From the cell containing the given text, extract its center point as [X, Y] coordinate. 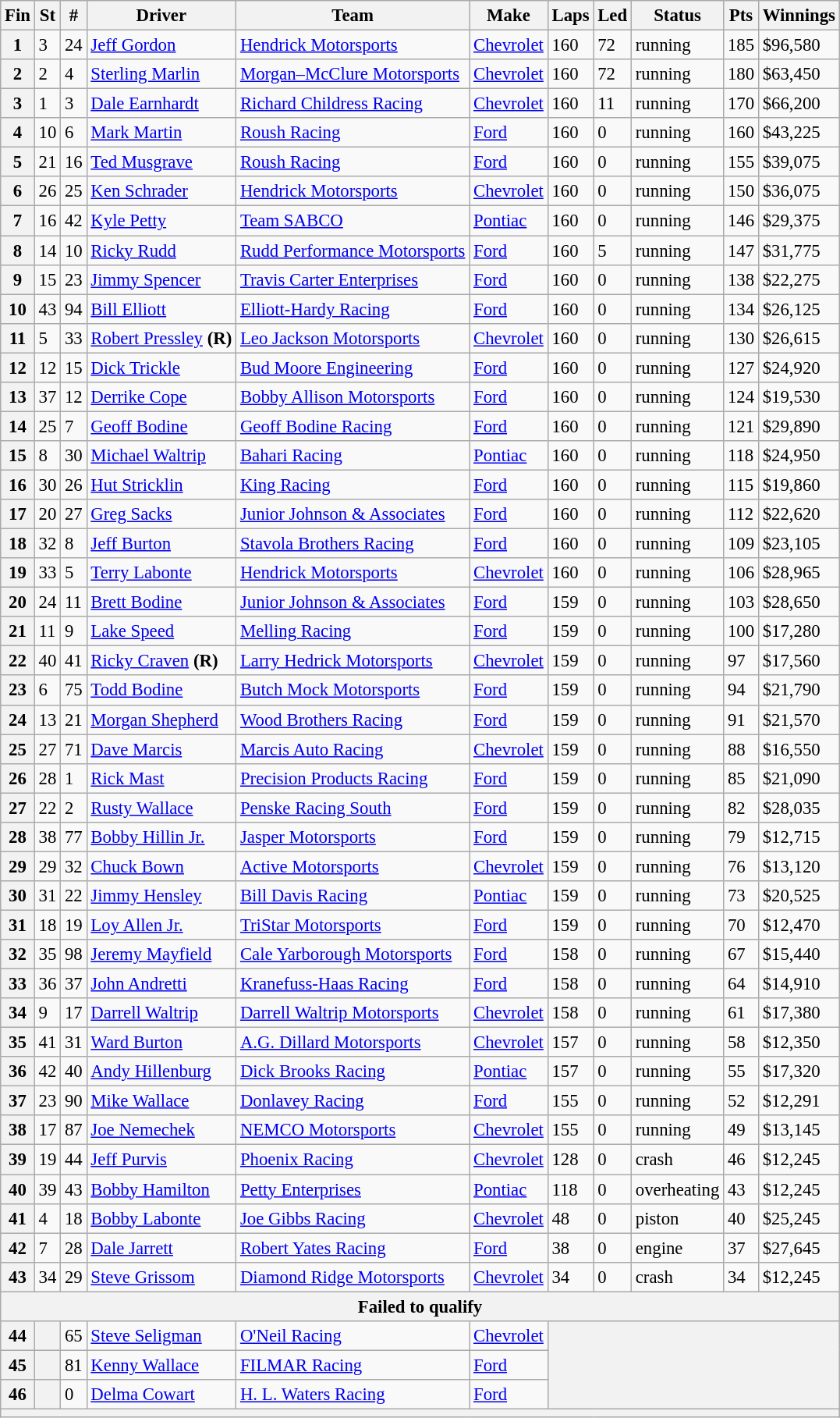
52 [741, 1101]
Ken Schrader [161, 191]
147 [741, 251]
Ricky Craven (R) [161, 661]
$21,090 [799, 778]
Terry Labonte [161, 573]
$21,570 [799, 720]
Ward Burton [161, 1043]
Bill Davis Racing [353, 896]
Joe Nemechek [161, 1131]
$22,275 [799, 279]
Kranefuss-Haas Racing [353, 984]
$27,645 [799, 1248]
124 [741, 397]
$24,920 [799, 368]
127 [741, 368]
81 [73, 1365]
Precision Products Racing [353, 778]
A.G. Dillard Motorsports [353, 1043]
90 [73, 1101]
Mark Martin [161, 133]
$31,775 [799, 251]
Butch Mock Motorsports [353, 691]
$66,200 [799, 104]
Laps [571, 16]
$12,291 [799, 1101]
Chuck Bown [161, 866]
55 [741, 1071]
TriStar Motorsports [353, 925]
Bobby Hamilton [161, 1189]
Driver [161, 16]
Mike Wallace [161, 1101]
St [47, 16]
$25,245 [799, 1218]
109 [741, 544]
O'Neil Racing [353, 1336]
103 [741, 602]
Hut Stricklin [161, 485]
engine [677, 1248]
Led [613, 16]
73 [741, 896]
John Andretti [161, 984]
Stavola Brothers Racing [353, 544]
$13,120 [799, 866]
Rick Mast [161, 778]
Melling Racing [353, 631]
Bud Moore Engineering [353, 368]
Dick Brooks Racing [353, 1071]
Sterling Marlin [161, 74]
49 [741, 1131]
$12,470 [799, 925]
$28,650 [799, 602]
$43,225 [799, 133]
Steve Seligman [161, 1336]
piston [677, 1218]
Steve Grissom [161, 1277]
Michael Waltrip [161, 456]
Robert Yates Racing [353, 1248]
121 [741, 426]
Delma Cowart [161, 1395]
$63,450 [799, 74]
$28,965 [799, 573]
Travis Carter Enterprises [353, 279]
$96,580 [799, 45]
Dave Marcis [161, 749]
Fin [18, 16]
87 [73, 1131]
146 [741, 221]
$17,320 [799, 1071]
67 [741, 954]
71 [73, 749]
Cale Yarborough Motorsports [353, 954]
45 [18, 1365]
Geoff Bodine Racing [353, 426]
150 [741, 191]
$12,715 [799, 837]
Dale Earnhardt [161, 104]
$23,105 [799, 544]
Bahari Racing [353, 456]
$19,530 [799, 397]
112 [741, 514]
Dick Trickle [161, 368]
65 [73, 1336]
$19,860 [799, 485]
$22,620 [799, 514]
$36,075 [799, 191]
$20,525 [799, 896]
Elliott-Hardy Racing [353, 309]
Penske Racing South [353, 808]
Geoff Bodine [161, 426]
61 [741, 1013]
64 [741, 984]
Jeff Gordon [161, 45]
Marcis Auto Racing [353, 749]
overheating [677, 1189]
Petty Enterprises [353, 1189]
79 [741, 837]
106 [741, 573]
$28,035 [799, 808]
Derrike Cope [161, 397]
King Racing [353, 485]
Dale Jarrett [161, 1248]
Bill Elliott [161, 309]
$24,950 [799, 456]
Jeff Burton [161, 544]
FILMAR Racing [353, 1365]
75 [73, 691]
Lake Speed [161, 631]
$21,790 [799, 691]
H. L. Waters Racing [353, 1395]
76 [741, 866]
Jeremy Mayfield [161, 954]
Status [677, 16]
NEMCO Motorsports [353, 1131]
$12,350 [799, 1043]
$29,890 [799, 426]
134 [741, 309]
48 [571, 1218]
130 [741, 338]
Loy Allen Jr. [161, 925]
Larry Hedrick Motorsports [353, 661]
128 [571, 1160]
Ricky Rudd [161, 251]
$15,440 [799, 954]
Active Motorsports [353, 866]
Team [353, 16]
180 [741, 74]
$17,280 [799, 631]
Morgan–McClure Motorsports [353, 74]
$13,145 [799, 1131]
$17,560 [799, 661]
$29,375 [799, 221]
Darrell Waltrip Motorsports [353, 1013]
Donlavey Racing [353, 1101]
Winnings [799, 16]
# [73, 16]
Andy Hillenburg [161, 1071]
Ted Musgrave [161, 162]
Bobby Hillin Jr. [161, 837]
98 [73, 954]
$14,910 [799, 984]
Jeff Purvis [161, 1160]
82 [741, 808]
Jimmy Hensley [161, 896]
185 [741, 45]
Wood Brothers Racing [353, 720]
Rudd Performance Motorsports [353, 251]
$17,380 [799, 1013]
Phoenix Racing [353, 1160]
Leo Jackson Motorsports [353, 338]
Failed to qualify [420, 1306]
$26,125 [799, 309]
Bobby Allison Motorsports [353, 397]
85 [741, 778]
Pts [741, 16]
Jasper Motorsports [353, 837]
Brett Bodine [161, 602]
$16,550 [799, 749]
115 [741, 485]
170 [741, 104]
88 [741, 749]
Todd Bodine [161, 691]
$26,615 [799, 338]
58 [741, 1043]
Rusty Wallace [161, 808]
77 [73, 837]
Bobby Labonte [161, 1218]
Robert Pressley (R) [161, 338]
Jimmy Spencer [161, 279]
$39,075 [799, 162]
Kyle Petty [161, 221]
Joe Gibbs Racing [353, 1218]
91 [741, 720]
Richard Childress Racing [353, 104]
138 [741, 279]
Darrell Waltrip [161, 1013]
70 [741, 925]
Make [509, 16]
Diamond Ridge Motorsports [353, 1277]
Team SABCO [353, 221]
Morgan Shepherd [161, 720]
97 [741, 661]
Kenny Wallace [161, 1365]
100 [741, 631]
Greg Sacks [161, 514]
